From the cell containing the given text, extract its center point as [X, Y] coordinate. 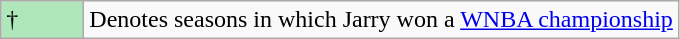
Denotes seasons in which Jarry won a WNBA championship [382, 20]
† [42, 20]
